Identify which cell holds the provided text, then report its (X, Y) central coordinate. 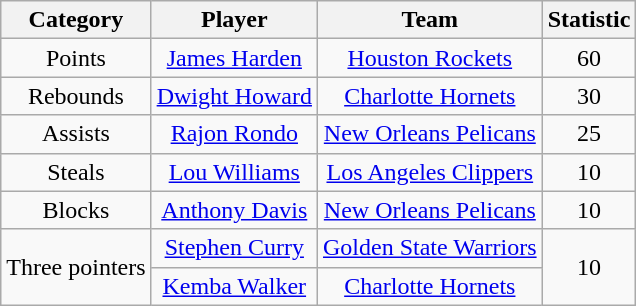
Anthony Davis (234, 210)
Blocks (76, 210)
30 (589, 96)
Rajon Rondo (234, 134)
Team (430, 20)
25 (589, 134)
Lou Williams (234, 172)
Player (234, 20)
Assists (76, 134)
Kemba Walker (234, 286)
Points (76, 58)
Golden State Warriors (430, 248)
Statistic (589, 20)
Three pointers (76, 267)
Category (76, 20)
Steals (76, 172)
60 (589, 58)
Houston Rockets (430, 58)
Los Angeles Clippers (430, 172)
Dwight Howard (234, 96)
James Harden (234, 58)
Stephen Curry (234, 248)
Rebounds (76, 96)
